Determine the (x, y) coordinate at the center of the cell enclosing the given text.  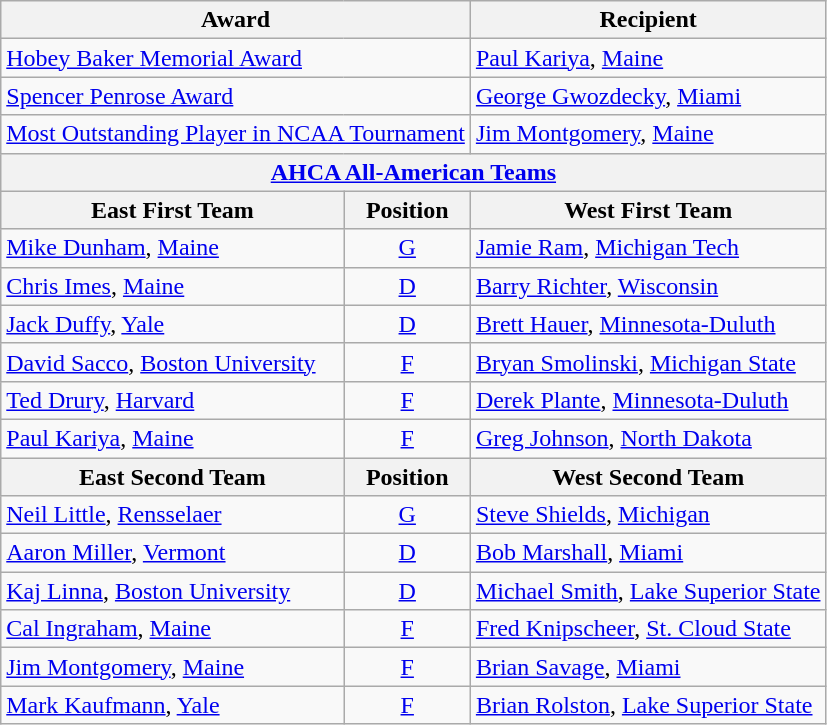
Barry Richter, Wisconsin (648, 286)
Cal Ingraham, Maine (172, 629)
Brian Savage, Miami (648, 667)
Spencer Penrose Award (236, 96)
West First Team (648, 210)
Brian Rolston, Lake Superior State (648, 705)
West Second Team (648, 477)
Aaron Miller, Vermont (172, 553)
Fred Knipscheer, St. Cloud State (648, 629)
AHCA All-American Teams (414, 172)
Mark Kaufmann, Yale (172, 705)
Jack Duffy, Yale (172, 324)
Jamie Ram, Michigan Tech (648, 248)
Ted Drury, Harvard (172, 400)
Neil Little, Rensselaer (172, 515)
East First Team (172, 210)
Brett Hauer, Minnesota-Duluth (648, 324)
George Gwozdecky, Miami (648, 96)
Kaj Linna, Boston University (172, 591)
East Second Team (172, 477)
Hobey Baker Memorial Award (236, 58)
Michael Smith, Lake Superior State (648, 591)
Derek Plante, Minnesota-Duluth (648, 400)
Most Outstanding Player in NCAA Tournament (236, 134)
Chris Imes, Maine (172, 286)
Recipient (648, 20)
Steve Shields, Michigan (648, 515)
Mike Dunham, Maine (172, 248)
Greg Johnson, North Dakota (648, 438)
Bob Marshall, Miami (648, 553)
Award (236, 20)
David Sacco, Boston University (172, 362)
Bryan Smolinski, Michigan State (648, 362)
